Extract the (X, Y) coordinate from the center of the cell holding the provided text.  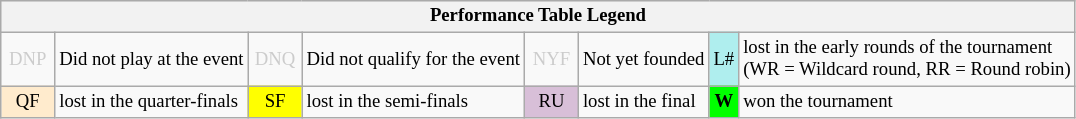
SF (275, 102)
DNP (28, 60)
DNQ (275, 60)
QF (28, 102)
Not yet founded (643, 60)
Performance Table Legend (538, 16)
L# (724, 60)
NYF (551, 60)
lost in the semi-finals (413, 102)
won the tournament (907, 102)
W (724, 102)
lost in the quarter-finals (152, 102)
lost in the final (643, 102)
RU (551, 102)
Did not play at the event (152, 60)
lost in the early rounds of the tournament(WR = Wildcard round, RR = Round robin) (907, 60)
Did not qualify for the event (413, 60)
